For the text-containing cell, return its midpoint in [x, y] coordinate format. 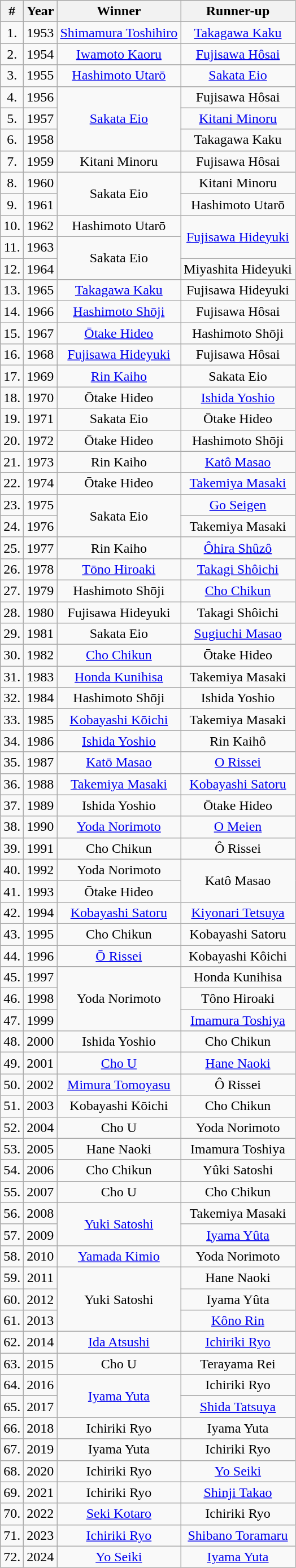
24. [12, 526]
54. [12, 1170]
5. [12, 118]
Kobayashi Kôichi [238, 956]
57. [12, 1235]
Ō Rissei [119, 956]
1968 [41, 355]
48. [12, 1042]
34. [12, 741]
1993 [41, 891]
1957 [41, 118]
38. [12, 827]
70. [12, 1514]
1987 [41, 763]
1956 [41, 97]
4. [12, 97]
10. [12, 226]
2018 [41, 1428]
1994 [41, 913]
Year [41, 11]
2020 [41, 1471]
Shibano Toramaru [238, 1535]
35. [12, 763]
2024 [41, 1557]
6. [12, 140]
40. [12, 870]
1973 [41, 462]
1998 [41, 999]
2021 [41, 1492]
O Meien [238, 827]
36. [12, 784]
Tôno Hiroaki [238, 999]
Shinji Takao [238, 1492]
37. [12, 805]
Ida Atsushi [119, 1342]
1989 [41, 805]
Yûki Satoshi [238, 1170]
2005 [41, 1149]
23. [12, 505]
Go Seigen [238, 505]
1972 [41, 441]
50. [12, 1085]
20. [12, 441]
69. [12, 1492]
2000 [41, 1042]
Miyashita Hideyuki [238, 269]
1981 [41, 634]
56. [12, 1213]
18. [12, 398]
2009 [41, 1235]
2008 [41, 1213]
1959 [41, 161]
63. [12, 1364]
1983 [41, 677]
22. [12, 483]
9. [12, 204]
2002 [41, 1085]
Kiyonari Tetsuya [238, 913]
33. [12, 720]
Seki Kotaro [119, 1514]
11. [12, 247]
29. [12, 634]
1970 [41, 398]
51. [12, 1106]
1977 [41, 548]
1953 [41, 33]
Kôno Rin [238, 1321]
12. [12, 269]
53. [12, 1149]
19. [12, 419]
46. [12, 999]
2014 [41, 1342]
3. [12, 76]
49. [12, 1063]
26. [12, 569]
1955 [41, 76]
1963 [41, 247]
Shimamura Toshihiro [119, 33]
1. [12, 33]
Katō Masao [119, 763]
59. [12, 1278]
2019 [41, 1450]
1954 [41, 54]
28. [12, 612]
1995 [41, 934]
30. [12, 655]
60. [12, 1299]
14. [12, 312]
1986 [41, 741]
2. [12, 54]
67. [12, 1450]
1971 [41, 419]
1978 [41, 569]
7. [12, 161]
45. [12, 977]
65. [12, 1407]
Shida Tatsuya [238, 1407]
32. [12, 698]
Sugiuchi Masao [238, 634]
15. [12, 333]
2004 [41, 1127]
2011 [41, 1278]
2010 [41, 1256]
42. [12, 913]
1997 [41, 977]
66. [12, 1428]
21. [12, 462]
2023 [41, 1535]
Runner-up [238, 11]
Tōno Hiroaki [119, 569]
64. [12, 1385]
Ôhira Shûzô [238, 548]
41. [12, 891]
2003 [41, 1106]
1961 [41, 204]
1965 [41, 290]
2017 [41, 1407]
1999 [41, 1020]
1990 [41, 827]
1975 [41, 505]
Mimura Tomoyasu [119, 1085]
1979 [41, 591]
2015 [41, 1364]
# [12, 11]
27. [12, 591]
2007 [41, 1192]
1988 [41, 784]
47. [12, 1020]
17. [12, 376]
Yamada Kimio [119, 1256]
1960 [41, 183]
44. [12, 956]
1984 [41, 698]
58. [12, 1256]
1982 [41, 655]
1967 [41, 333]
55. [12, 1192]
1985 [41, 720]
1980 [41, 612]
16. [12, 355]
2016 [41, 1385]
Terayama Rei [238, 1364]
39. [12, 848]
71. [12, 1535]
1992 [41, 870]
Rin Kaihô [238, 741]
1969 [41, 376]
72. [12, 1557]
1974 [41, 483]
Iwamoto Kaoru [119, 54]
43. [12, 934]
Winner [119, 11]
1996 [41, 956]
2012 [41, 1299]
52. [12, 1127]
1958 [41, 140]
1964 [41, 269]
2006 [41, 1170]
62. [12, 1342]
1991 [41, 848]
8. [12, 183]
2001 [41, 1063]
61. [12, 1321]
1966 [41, 312]
13. [12, 290]
68. [12, 1471]
O Rissei [238, 763]
2022 [41, 1514]
31. [12, 677]
1976 [41, 526]
25. [12, 548]
1962 [41, 226]
2013 [41, 1321]
